Capture the cell that displays the provided text and extract its [x, y] central coordinate. 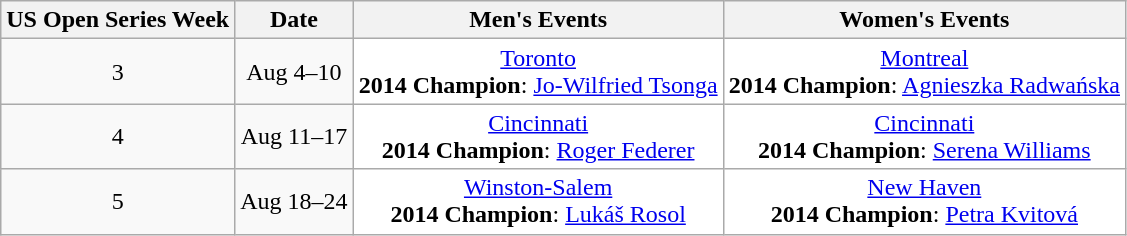
Winston-Salem2014 Champion: Lukáš Rosol [538, 202]
5 [118, 202]
Date [294, 20]
3 [118, 72]
Cincinnati2014 Champion: Roger Federer [538, 136]
4 [118, 136]
Aug 4–10 [294, 72]
Toronto2014 Champion: Jo-Wilfried Tsonga [538, 72]
US Open Series Week [118, 20]
Cincinnati2014 Champion: Serena Williams [924, 136]
Men's Events [538, 20]
Aug 11–17 [294, 136]
Montreal2014 Champion: Agnieszka Radwańska [924, 72]
Aug 18–24 [294, 202]
Women's Events [924, 20]
New Haven2014 Champion: Petra Kvitová [924, 202]
